Capture the cell that displays the provided text and extract its [x, y] central coordinate. 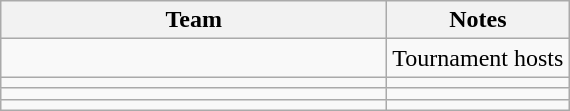
Team [194, 20]
Notes [478, 20]
Tournament hosts [478, 58]
